Scan for the cell matching the given text and deliver its (X, Y) coordinate at center. 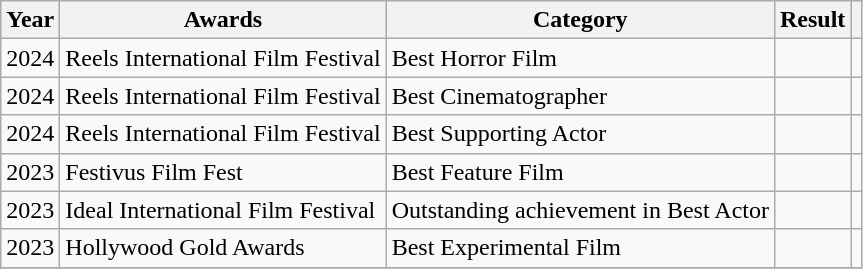
Result (812, 20)
Best Cinematographer (580, 96)
Outstanding achievement in Best Actor (580, 210)
Awards (223, 20)
Best Supporting Actor (580, 134)
Festivus Film Fest (223, 172)
Year (30, 20)
Best Feature Film (580, 172)
Best Experimental Film (580, 248)
Hollywood Gold Awards (223, 248)
Category (580, 20)
Ideal International Film Festival (223, 210)
Best Horror Film (580, 58)
